Search for the cell housing the specified text and yield its (x, y) center coordinate. 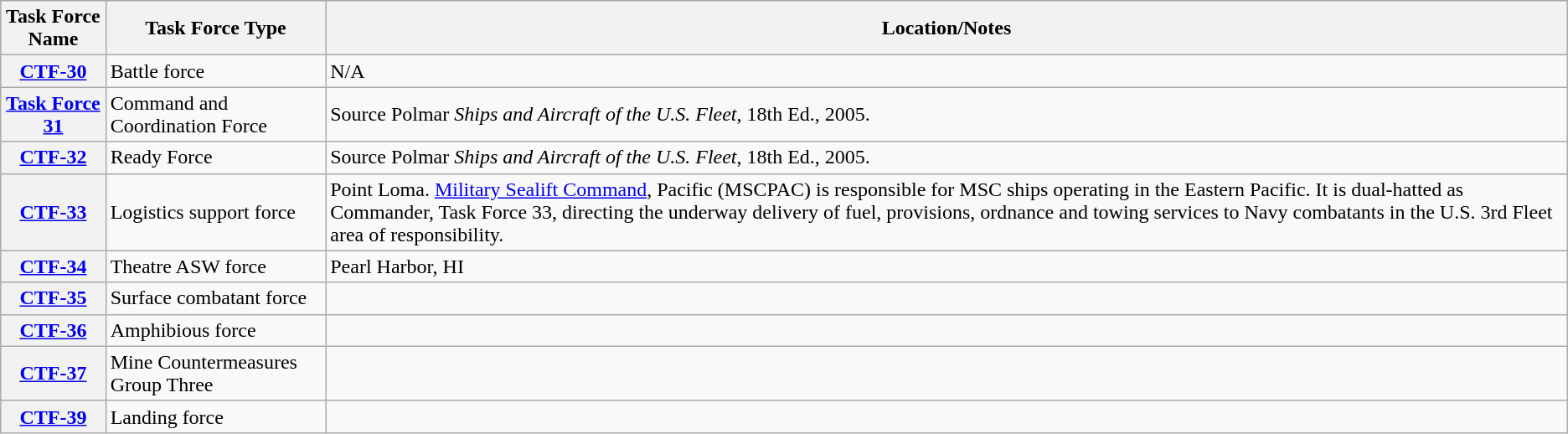
Theatre ASW force (216, 266)
Pearl Harbor, HI (946, 266)
Battle force (216, 71)
CTF-39 (54, 416)
Surface combatant force (216, 298)
CTF-34 (54, 266)
Command and Coordination Force (216, 114)
CTF-33 (54, 212)
Mine Countermeasures Group Three (216, 374)
CTF-35 (54, 298)
CTF-30 (54, 71)
Ready Force (216, 158)
CTF-37 (54, 374)
Task Force Name (54, 28)
Landing force (216, 416)
Location/Notes (946, 28)
N/A (946, 71)
CTF-36 (54, 330)
Amphibious force (216, 330)
Logistics support force (216, 212)
Task Force 31 (54, 114)
Task Force Type (216, 28)
CTF-32 (54, 158)
